Scan for the cell matching the given text and deliver its [X, Y] coordinate at center. 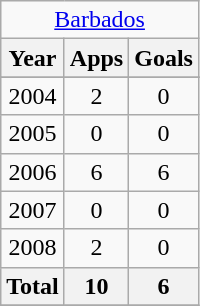
Barbados [100, 20]
2007 [33, 210]
2005 [33, 134]
Total [33, 286]
2006 [33, 172]
10 [96, 286]
Year [33, 58]
2004 [33, 96]
2008 [33, 248]
Apps [96, 58]
Goals [164, 58]
